From the cell containing the given text, extract its center point as [X, Y] coordinate. 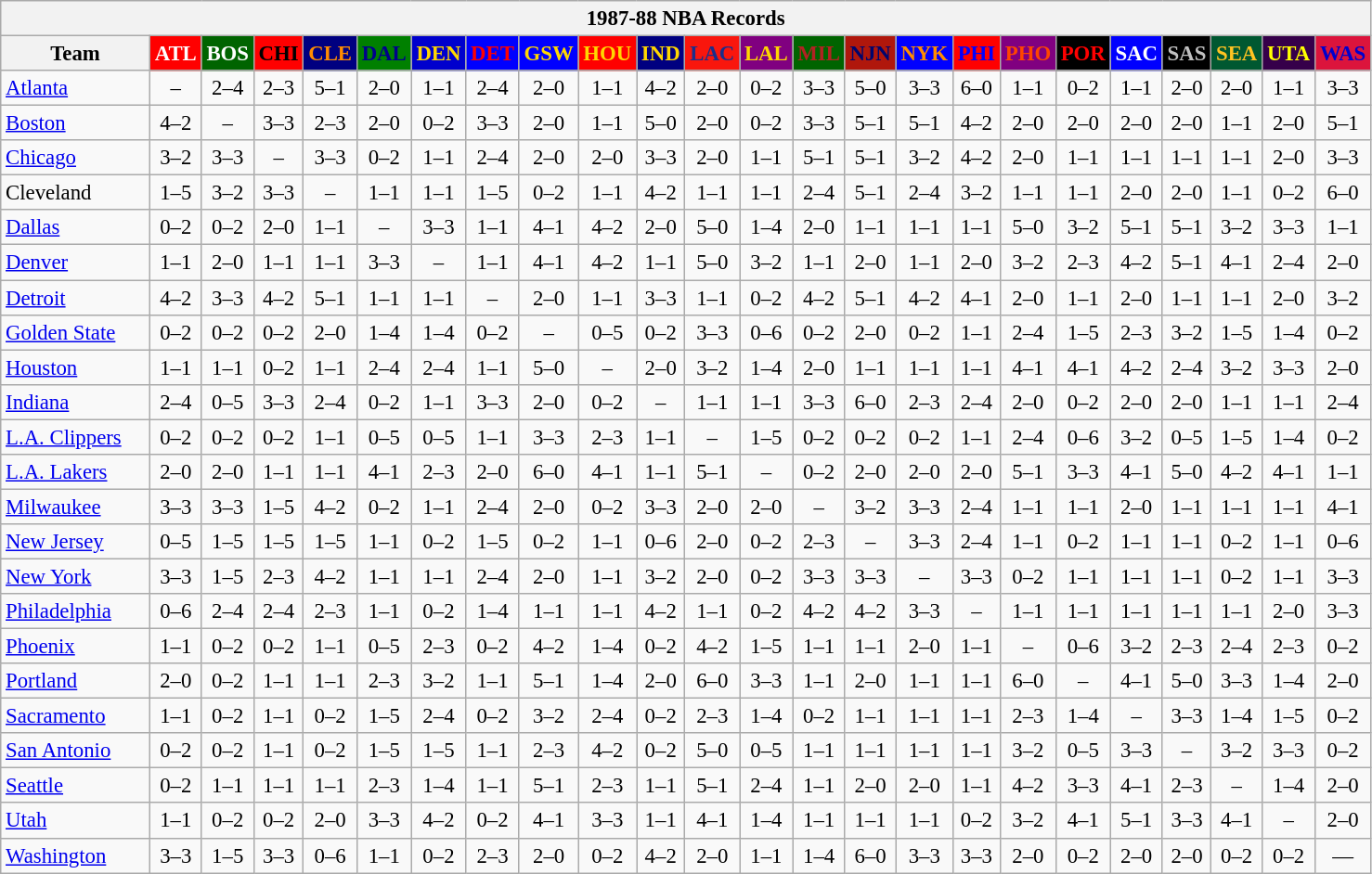
Dallas [76, 227]
CLE [330, 54]
Phoenix [76, 647]
L.A. Clippers [76, 437]
Sacramento [76, 716]
BOS [227, 54]
MIL [819, 54]
SAS [1186, 54]
PHO [1028, 54]
IND [661, 54]
Denver [76, 263]
SAC [1136, 54]
Washington [76, 855]
1987-88 NBA Records [686, 19]
NJN [871, 54]
Houston [76, 367]
LAL [767, 54]
SEA [1236, 54]
New York [76, 576]
Seattle [76, 786]
UTA [1288, 54]
GSW [549, 54]
DAL [384, 54]
Philadelphia [76, 611]
NYK [925, 54]
Indiana [76, 402]
ATL [175, 54]
Golden State [76, 332]
New Jersey [76, 542]
PHI [977, 54]
Milwaukee [76, 507]
POR [1082, 54]
Detroit [76, 298]
DET [492, 54]
HOU [607, 54]
Utah [76, 821]
Portland [76, 681]
San Antonio [76, 751]
DEN [438, 54]
WAS [1343, 54]
Boston [76, 123]
Cleveland [76, 193]
— [1343, 855]
Chicago [76, 158]
CHI [278, 54]
Atlanta [76, 88]
Team [76, 54]
L.A. Lakers [76, 472]
LAC [713, 54]
